From the cell containing the given text, extract its center point as [x, y] coordinate. 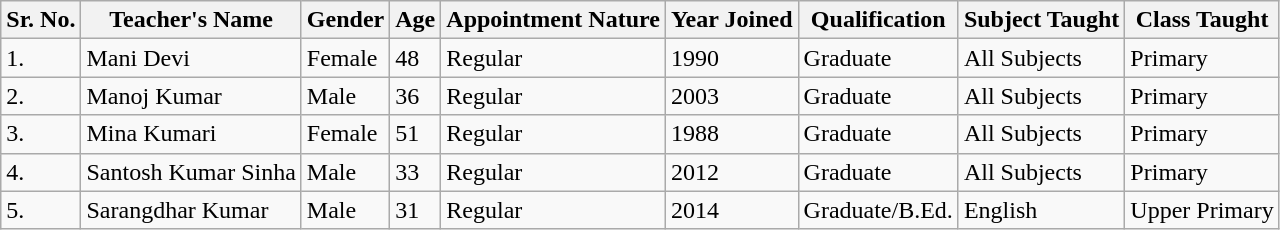
48 [416, 58]
4. [41, 172]
1988 [732, 134]
Qualification [878, 20]
Sarangdhar Kumar [191, 210]
Sr. No. [41, 20]
Class Taught [1202, 20]
Manoj Kumar [191, 96]
31 [416, 210]
Year Joined [732, 20]
Mina Kumari [191, 134]
2. [41, 96]
Santosh Kumar Sinha [191, 172]
51 [416, 134]
Teacher's Name [191, 20]
5. [41, 210]
1990 [732, 58]
Age [416, 20]
Subject Taught [1041, 20]
2014 [732, 210]
2012 [732, 172]
English [1041, 210]
Appointment Nature [554, 20]
Mani Devi [191, 58]
36 [416, 96]
33 [416, 172]
Graduate/B.Ed. [878, 210]
Upper Primary [1202, 210]
Gender [345, 20]
3. [41, 134]
1. [41, 58]
2003 [732, 96]
